Locate the cell with the specified text and output its [x, y] center coordinate. 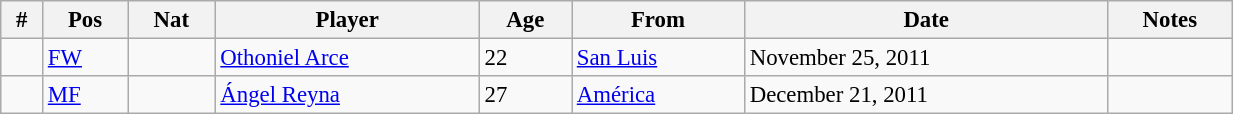
Ángel Reyna [347, 95]
Age [525, 20]
Player [347, 20]
From [658, 20]
# [22, 20]
Notes [1170, 20]
Nat [172, 20]
América [658, 95]
November 25, 2011 [926, 58]
Pos [86, 20]
MF [86, 95]
San Luis [658, 58]
27 [525, 95]
Othoniel Arce [347, 58]
FW [86, 58]
Date [926, 20]
December 21, 2011 [926, 95]
22 [525, 58]
